Return the (X, Y) coordinate for the center point of the cell that contains the specified text.  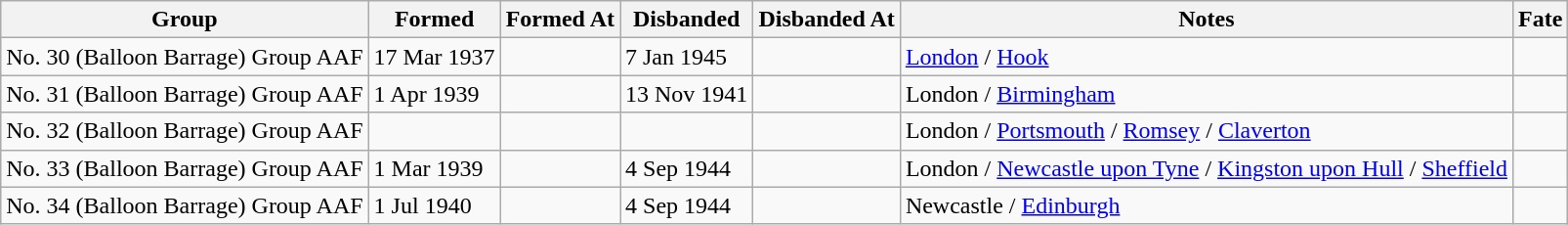
No. 31 (Balloon Barrage) Group AAF (185, 94)
7 Jan 1945 (686, 57)
No. 33 (Balloon Barrage) Group AAF (185, 168)
Formed At (560, 20)
Disbanded At (826, 20)
London / Newcastle upon Tyne / Kingston upon Hull / Sheffield (1206, 168)
Disbanded (686, 20)
Formed (434, 20)
No. 32 (Balloon Barrage) Group AAF (185, 131)
No. 34 (Balloon Barrage) Group AAF (185, 205)
1 Apr 1939 (434, 94)
Group (185, 20)
13 Nov 1941 (686, 94)
17 Mar 1937 (434, 57)
London / Birmingham (1206, 94)
Newcastle / Edinburgh (1206, 205)
Fate (1540, 20)
London / Hook (1206, 57)
1 Mar 1939 (434, 168)
Notes (1206, 20)
No. 30 (Balloon Barrage) Group AAF (185, 57)
London / Portsmouth / Romsey / Claverton (1206, 131)
1 Jul 1940 (434, 205)
